Capture the cell that displays the provided text and extract its (x, y) central coordinate. 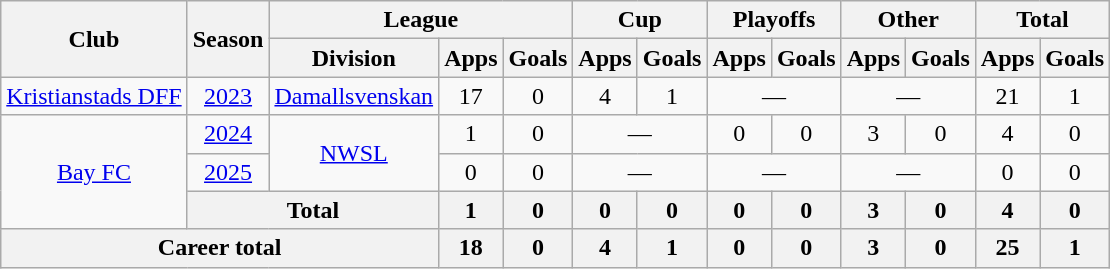
Club (94, 39)
25 (1007, 248)
Other (908, 20)
NWSL (354, 153)
2025 (228, 172)
League (421, 20)
2023 (228, 96)
Season (228, 39)
18 (471, 248)
Career total (220, 248)
21 (1007, 96)
2024 (228, 134)
Cup (640, 20)
Kristianstads DFF (94, 96)
Bay FC (94, 172)
Damallsvenskan (354, 96)
Playoffs (774, 20)
Division (354, 58)
17 (471, 96)
